Determine the [X, Y] coordinate at the center of the cell enclosing the given text.  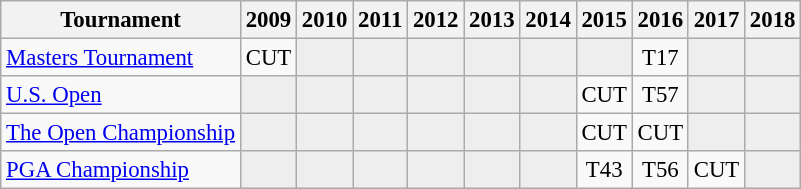
2010 [325, 20]
2018 [773, 20]
T56 [660, 170]
T17 [660, 58]
T57 [660, 95]
2015 [604, 20]
2014 [548, 20]
U.S. Open [121, 95]
2013 [492, 20]
Tournament [121, 20]
2016 [660, 20]
The Open Championship [121, 133]
2009 [268, 20]
T43 [604, 170]
Masters Tournament [121, 58]
2017 [716, 20]
2012 [436, 20]
PGA Championship [121, 170]
2011 [380, 20]
